Locate the cell with the specified text and output its [X, Y] center coordinate. 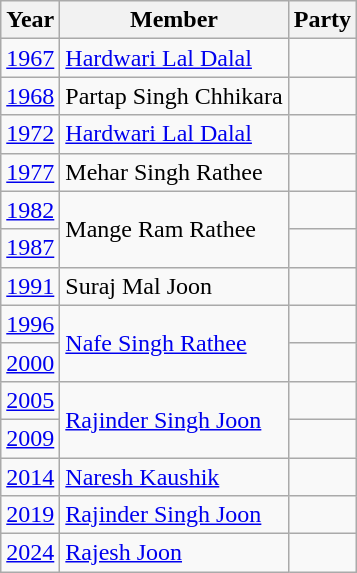
Naresh Kaushik [174, 477]
1987 [30, 248]
2019 [30, 515]
Member [174, 20]
Rajesh Joon [174, 553]
Partap Singh Chhikara [174, 96]
1968 [30, 96]
1977 [30, 172]
Party [322, 20]
1991 [30, 286]
2024 [30, 553]
2005 [30, 400]
1996 [30, 324]
1972 [30, 134]
2000 [30, 362]
Nafe Singh Rathee [174, 343]
Suraj Mal Joon [174, 286]
Year [30, 20]
Mehar Singh Rathee [174, 172]
Mange Ram Rathee [174, 229]
1967 [30, 58]
2009 [30, 438]
2014 [30, 477]
1982 [30, 210]
